From the cell containing the given text, extract its center point as (x, y) coordinate. 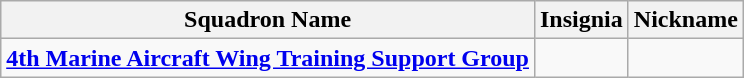
4th Marine Aircraft Wing Training Support Group (268, 58)
Squadron Name (268, 20)
Insignia (581, 20)
Nickname (686, 20)
